Detect which cell encompasses the target text, then output its (x, y) center coordinate. 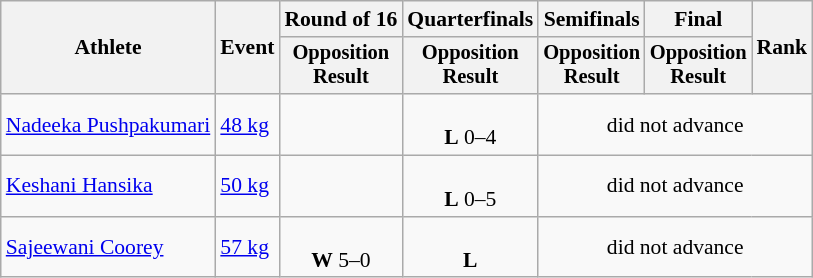
50 kg (247, 186)
Sajeewani Coorey (108, 248)
Event (247, 48)
Final (698, 19)
L (470, 248)
Quarterfinals (470, 19)
Nadeeka Pushpakumari (108, 124)
W 5–0 (340, 248)
L 0–4 (470, 124)
Round of 16 (340, 19)
Keshani Hansika (108, 186)
48 kg (247, 124)
Athlete (108, 48)
Semifinals (592, 19)
Rank (782, 48)
L 0–5 (470, 186)
57 kg (247, 248)
